Pinpoint the cell where the given text exists, returning its (X, Y) midpoint coordinate. 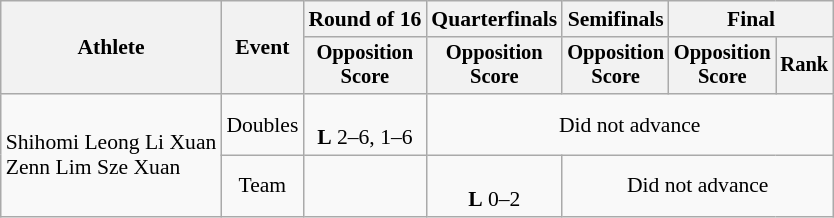
Shihomi Leong Li XuanZenn Lim Sze Xuan (112, 155)
Team (262, 186)
Rank (805, 66)
Doubles (262, 124)
L 0–2 (494, 186)
Round of 16 (364, 19)
Final (751, 19)
Semifinals (616, 19)
Event (262, 48)
Quarterfinals (494, 19)
Athlete (112, 48)
L 2–6, 1–6 (364, 124)
